Output the [x, y] coordinate of the center of the cell containing the given text.  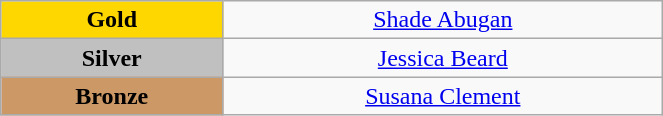
Susana Clement [443, 96]
Jessica Beard [443, 58]
Shade Abugan [443, 20]
Silver [112, 58]
Gold [112, 20]
Bronze [112, 96]
